Pinpoint the cell where the given text exists, returning its (X, Y) midpoint coordinate. 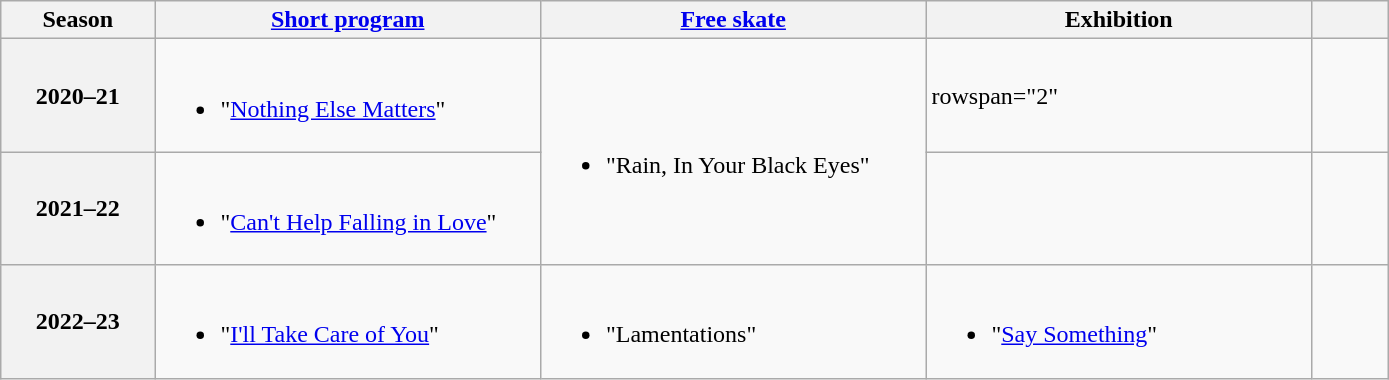
Season (78, 20)
"Say Something" (1119, 322)
"Can't Help Falling in Love" (348, 208)
Exhibition (1119, 20)
"Rain, In Your Black Eyes" (733, 152)
2022–23 (78, 322)
Free skate (733, 20)
"Nothing Else Matters" (348, 96)
Short program (348, 20)
"Lamentations" (733, 322)
2021–22 (78, 208)
rowspan="2" (1119, 96)
"I'll Take Care of You" (348, 322)
2020–21 (78, 96)
